Return (X, Y) of the center of cell containing provided text 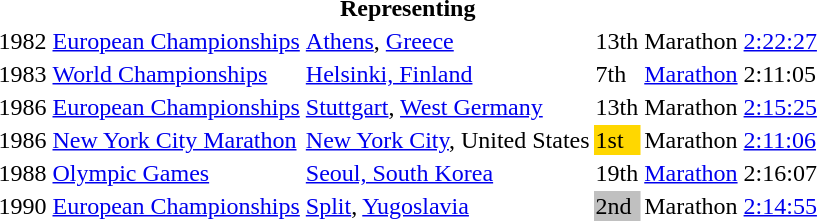
Helsinki, Finland (448, 74)
Stuttgart, West Germany (448, 107)
7th (617, 74)
New York City Marathon (176, 140)
Athens, Greece (448, 41)
Seoul, South Korea (448, 173)
Olympic Games (176, 173)
19th (617, 173)
Split, Yugoslavia (448, 206)
1st (617, 140)
New York City, United States (448, 140)
2nd (617, 206)
World Championships (176, 74)
